Extract the (x, y) coordinate from the center of the cell holding the provided text.  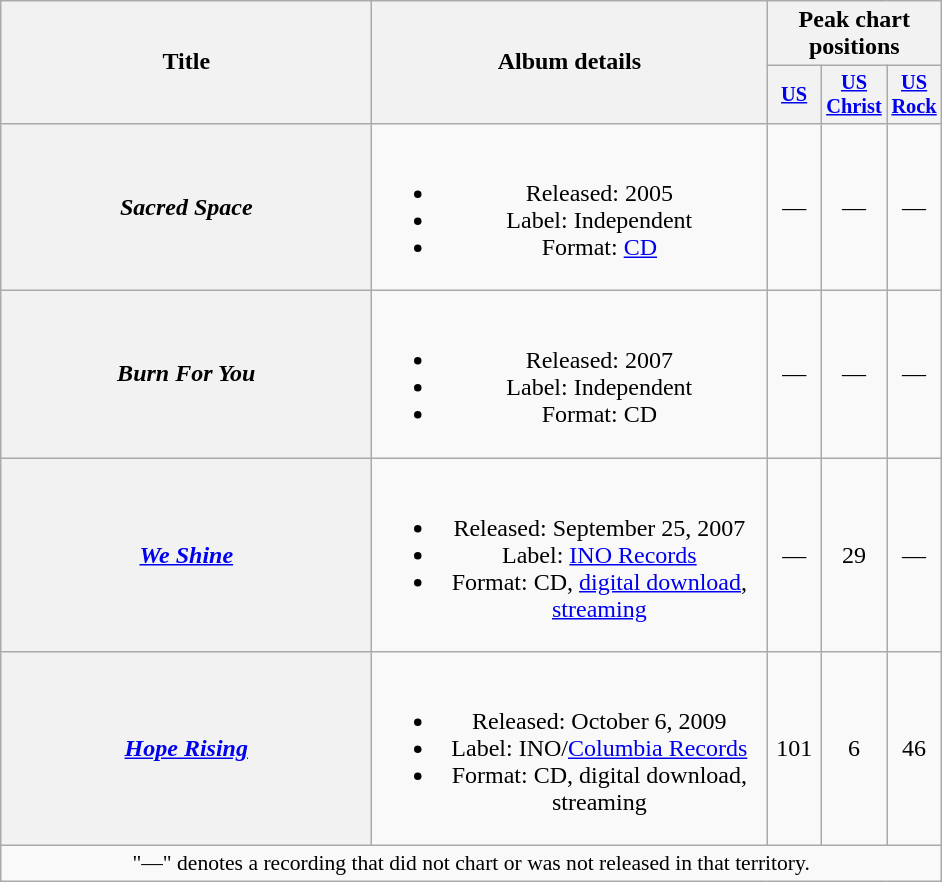
"—" denotes a recording that did not chart or was not released in that territory. (472, 864)
Peak chart positions (854, 34)
29 (854, 555)
46 (914, 749)
Burn For You (186, 374)
Hope Rising (186, 749)
Album details (570, 62)
101 (794, 749)
Released: 2007Label: IndependentFormat: CD (570, 374)
Title (186, 62)
6 (854, 749)
Sacred Space (186, 206)
Released: 2005Label: IndependentFormat: CD (570, 206)
Released: October 6, 2009Label: INO/Columbia RecordsFormat: CD, digital download, streaming (570, 749)
USRock (914, 95)
We Shine (186, 555)
Released: September 25, 2007Label: INO RecordsFormat: CD, digital download, streaming (570, 555)
US (794, 95)
USChrist (854, 95)
